Detect which cell encompasses the target text, then output its (x, y) center coordinate. 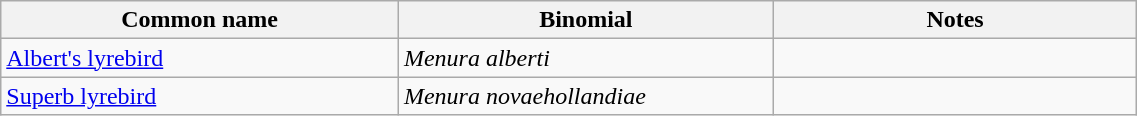
Notes (955, 20)
Albert's lyrebird (200, 58)
Common name (200, 20)
Menura alberti (586, 58)
Superb lyrebird (200, 96)
Menura novaehollandiae (586, 96)
Binomial (586, 20)
